Search for the cell housing the specified text and yield its (x, y) center coordinate. 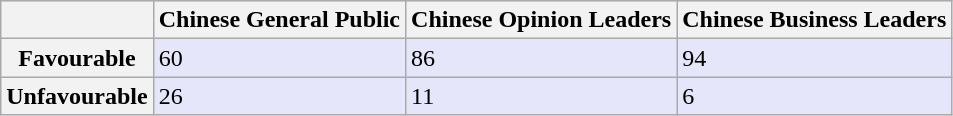
26 (279, 96)
Chinese Opinion Leaders (542, 20)
Favourable (77, 58)
6 (814, 96)
94 (814, 58)
11 (542, 96)
Chinese Business Leaders (814, 20)
Chinese General Public (279, 20)
86 (542, 58)
60 (279, 58)
Unfavourable (77, 96)
